Determine the (X, Y) coordinate at the center of the cell enclosing the given text.  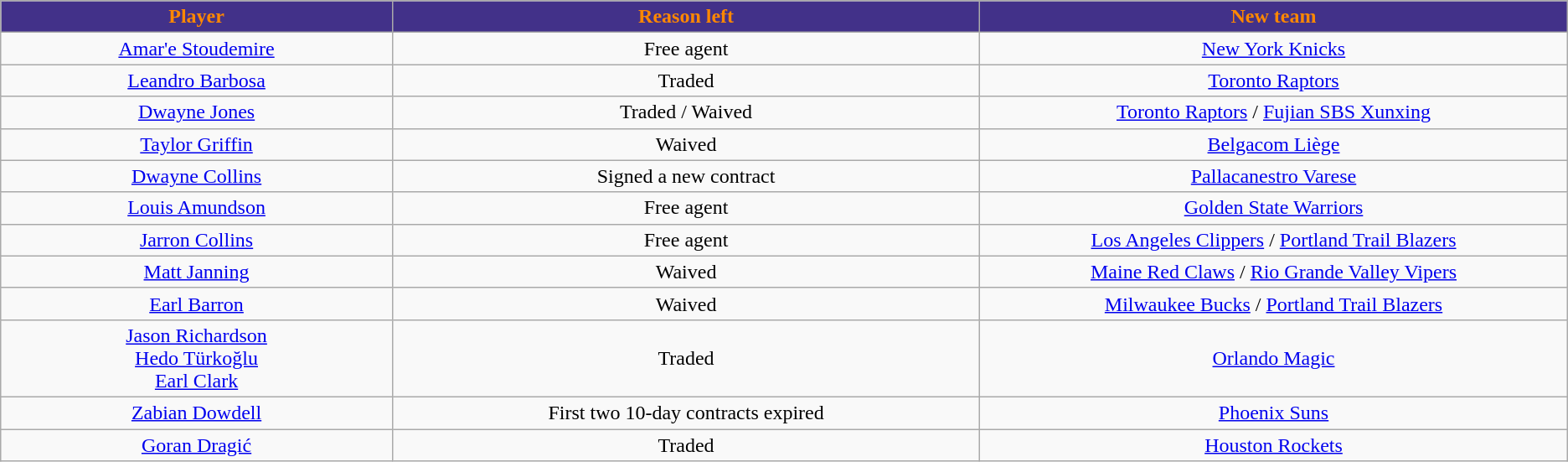
Milwaukee Bucks / Portland Trail Blazers (1273, 304)
Player (197, 17)
Toronto Raptors (1273, 80)
Golden State Warriors (1273, 208)
Taylor Griffin (197, 144)
Los Angeles Clippers / Portland Trail Blazers (1273, 240)
Pallacanestro Varese (1273, 176)
Louis Amundson (197, 208)
Reason left (685, 17)
Houston Rockets (1273, 445)
Maine Red Claws / Rio Grande Valley Vipers (1273, 272)
Jason RichardsonHedo TürkoğluEarl Clark (197, 358)
First two 10-day contracts expired (685, 413)
Traded / Waived (685, 112)
New team (1273, 17)
New York Knicks (1273, 49)
Dwayne Jones (197, 112)
Toronto Raptors / Fujian SBS Xunxing (1273, 112)
Jarron Collins (197, 240)
Dwayne Collins (197, 176)
Phoenix Suns (1273, 413)
Belgacom Liège (1273, 144)
Leandro Barbosa (197, 80)
Earl Barron (197, 304)
Amar'e Stoudemire (197, 49)
Signed a new contract (685, 176)
Goran Dragić (197, 445)
Matt Janning (197, 272)
Orlando Magic (1273, 358)
Zabian Dowdell (197, 413)
